Locate the cell with the specified text and output its (X, Y) center coordinate. 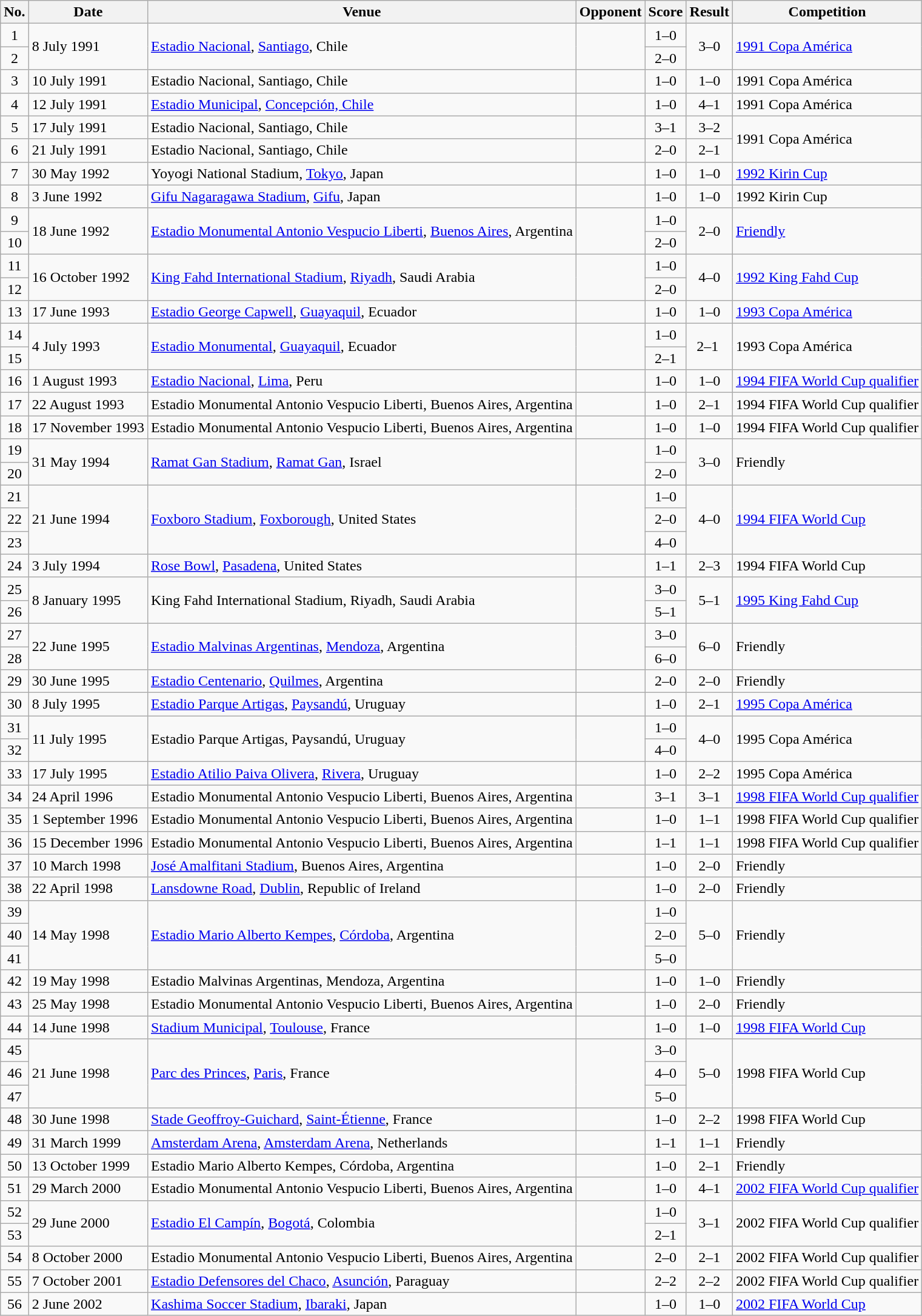
21 June 1998 (88, 1074)
1992 King Fahd Cup (827, 277)
11 July 1995 (88, 739)
15 (15, 358)
Estadio El Campín, Bogotá, Colombia (362, 1223)
13 (15, 312)
33 (15, 773)
12 July 1991 (88, 104)
6 (15, 150)
26 (15, 612)
Result (709, 12)
18 (15, 427)
31 May 1994 (88, 462)
8 (15, 196)
30 (15, 704)
47 (15, 1097)
7 October 2001 (88, 1281)
12 (15, 289)
19 May 1998 (88, 981)
21 (15, 496)
55 (15, 1281)
9 (15, 219)
Estadio Municipal, Concepción, Chile (362, 104)
32 (15, 750)
Estadio Defensores del Chaco, Asunción, Paraguay (362, 1281)
7 (15, 173)
30 May 1992 (88, 173)
23 (15, 543)
Estadio Monumental, Guayaquil, Ecuador (362, 347)
21 July 1991 (88, 150)
3 (15, 81)
37 (15, 866)
53 (15, 1235)
Competition (827, 12)
27 (15, 635)
38 (15, 889)
22 (15, 519)
13 October 1999 (88, 1166)
17 July 1991 (88, 127)
10 (15, 242)
14 June 1998 (88, 1027)
Opponent (610, 12)
39 (15, 912)
51 (15, 1189)
Score (666, 12)
Stadium Municipal, Toulouse, France (362, 1027)
31 (15, 727)
48 (15, 1120)
22 August 1993 (88, 404)
31 March 1999 (88, 1143)
1 (15, 35)
Estadio George Capwell, Guayaquil, Ecuador (362, 312)
4 July 1993 (88, 347)
16 (15, 381)
2–3 (709, 566)
15 December 1996 (88, 843)
2002 FIFA World Cup (827, 1304)
29 March 2000 (88, 1189)
Kashima Soccer Stadium, Ibaraki, Japan (362, 1304)
19 (15, 450)
2 (15, 58)
52 (15, 1212)
36 (15, 843)
8 July 1995 (88, 704)
1 September 1996 (88, 820)
17 July 1995 (88, 773)
17 June 1993 (88, 312)
3 July 1994 (88, 566)
22 April 1998 (88, 889)
16 October 1992 (88, 277)
50 (15, 1166)
1995 King Fahd Cup (827, 600)
José Amalfitani Stadium, Buenos Aires, Argentina (362, 866)
Parc des Princes, Paris, France (362, 1074)
30 June 1998 (88, 1120)
Ramat Gan Stadium, Ramat Gan, Israel (362, 462)
2 June 2002 (88, 1304)
8 January 1995 (88, 600)
24 (15, 566)
29 June 2000 (88, 1223)
8 July 1991 (88, 47)
20 (15, 473)
No. (15, 12)
4 (15, 104)
Date (88, 12)
28 (15, 658)
56 (15, 1304)
3 June 1992 (88, 196)
22 June 1995 (88, 646)
Venue (362, 12)
Estadio Atilio Paiva Olivera, Rivera, Uruguay (362, 773)
17 (15, 404)
17 November 1993 (88, 427)
Estadio Centenario, Quilmes, Argentina (362, 681)
21 June 1994 (88, 519)
25 (15, 589)
41 (15, 958)
30 June 1995 (88, 681)
Foxboro Stadium, Foxborough, United States (362, 519)
1 August 1993 (88, 381)
Lansdowne Road, Dublin, Republic of Ireland (362, 889)
Stade Geoffroy-Guichard, Saint-Étienne, France (362, 1120)
Yoyogi National Stadium, Tokyo, Japan (362, 173)
Gifu Nagaragawa Stadium, Gifu, Japan (362, 196)
24 April 1996 (88, 797)
18 June 1992 (88, 231)
8 October 2000 (88, 1258)
43 (15, 1004)
5 (15, 127)
11 (15, 266)
Rose Bowl, Pasadena, United States (362, 566)
42 (15, 981)
Amsterdam Arena, Amsterdam Arena, Netherlands (362, 1143)
3–2 (709, 127)
45 (15, 1050)
10 March 1998 (88, 866)
14 May 1998 (88, 935)
44 (15, 1027)
54 (15, 1258)
14 (15, 335)
Estadio Nacional, Lima, Peru (362, 381)
46 (15, 1074)
29 (15, 681)
34 (15, 797)
49 (15, 1143)
40 (15, 935)
25 May 1998 (88, 1004)
35 (15, 820)
10 July 1991 (88, 81)
